Provide the (x, y) coordinate of the cell's center where the given text is located.  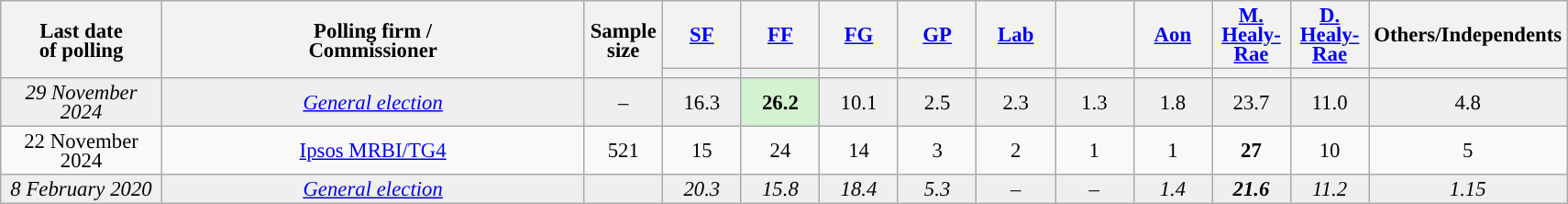
M. Healy-Rae (1252, 35)
Ipsos MRBI/TG4 (372, 151)
4.8 (1468, 103)
10 (1330, 151)
11.2 (1330, 189)
D. Healy-Rae (1330, 35)
Aon (1173, 35)
27 (1252, 151)
GP (937, 35)
20.3 (702, 189)
Others/Independents (1468, 35)
2.3 (1016, 103)
18.4 (859, 189)
15 (702, 151)
14 (859, 151)
521 (624, 151)
5.3 (937, 189)
SF (702, 35)
2 (1016, 151)
Samplesize (624, 40)
5 (1468, 151)
26.2 (780, 103)
22 November 2024 (82, 151)
Lab (1016, 35)
8 February 2020 (82, 189)
Polling firm /Commissioner (372, 40)
10.1 (859, 103)
2.5 (937, 103)
1.4 (1173, 189)
16.3 (702, 103)
21.6 (1252, 189)
15.8 (780, 189)
1.8 (1173, 103)
1.15 (1468, 189)
Last dateof polling (82, 40)
23.7 (1252, 103)
1.3 (1094, 103)
FF (780, 35)
29 November 2024 (82, 103)
3 (937, 151)
11.0 (1330, 103)
FG (859, 35)
24 (780, 151)
